Scan for the cell matching the given text and deliver its (x, y) coordinate at center. 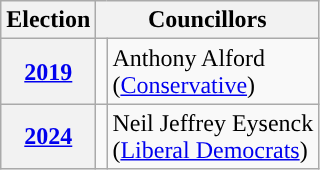
Neil Jeffrey Eysenck(Liberal Democrats) (213, 136)
Councillors (208, 20)
2024 (48, 136)
Election (48, 20)
Anthony Alford(Conservative) (213, 72)
2019 (48, 72)
